Extract the [x, y] coordinate from the center of the cell holding the provided text.  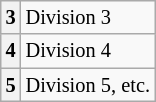
Division 3 [88, 17]
4 [11, 51]
5 [11, 85]
Division 5, etc. [88, 85]
3 [11, 17]
Division 4 [88, 51]
